From the cell containing the given text, extract its center point as [x, y] coordinate. 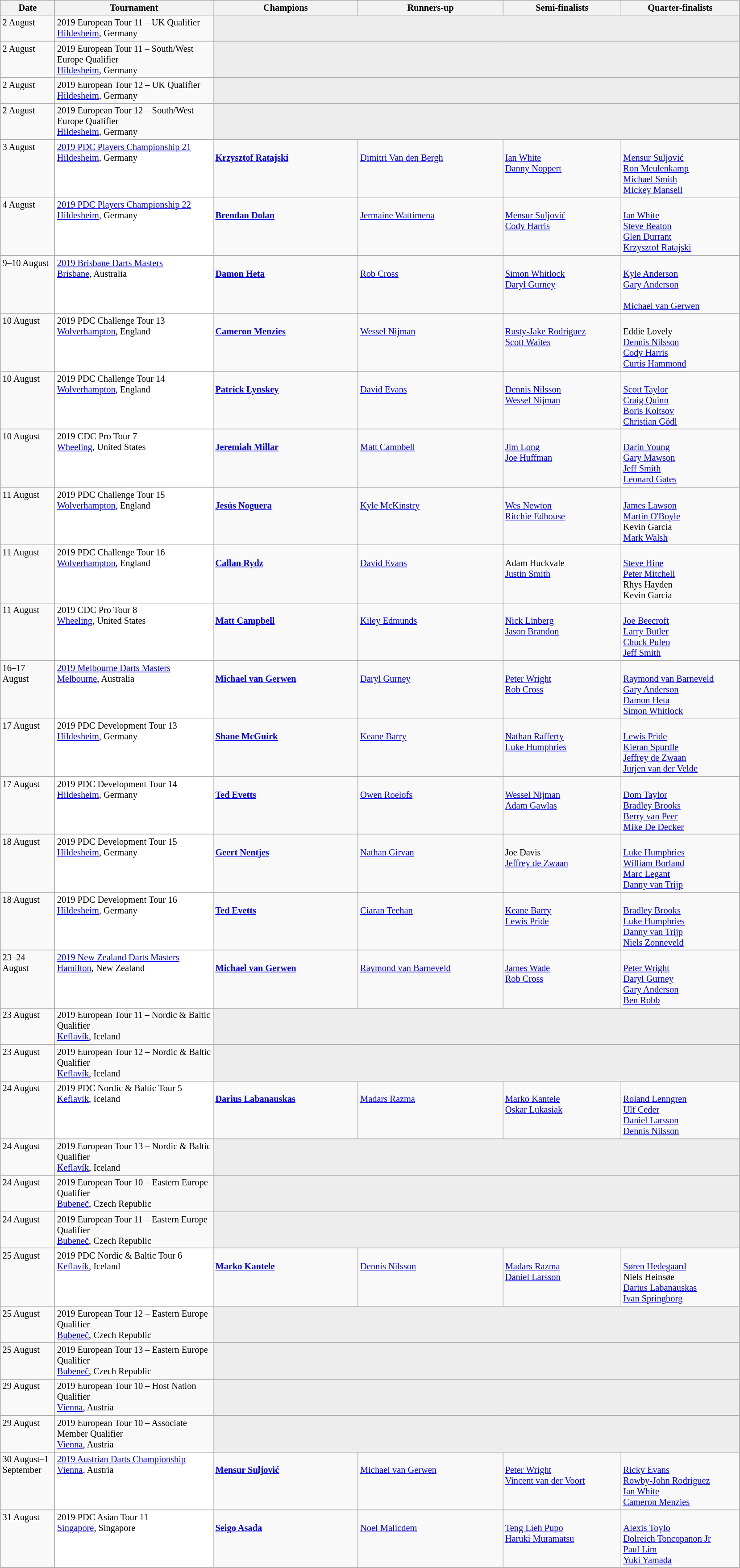
Raymond van Barneveld [430, 979]
Ian White Steve Beaton Glen Durrant Krzysztof Ratajski [680, 226]
30 August–1 September [28, 1481]
2019 CDC Pro Tour 7Wheeling, United States [134, 458]
2019 Austrian Darts ChampionshipVienna, Austria [134, 1481]
James Lawson Martin O'Boyle Kevin Garcia Mark Walsh [680, 516]
Teng Lieh Pupo Haruki Muramatsu [562, 1539]
2019 European Tour 13 – Nordic & Baltic Qualifier Keflavík, Iceland [134, 1157]
Keane Barry [430, 747]
2019 European Tour 12 – Eastern Europe Qualifier Bubeneč, Czech Republic [134, 1324]
2019 PDC Challenge Tour 16Wolverhampton, England [134, 574]
Mensur Suljović Cody Harris [562, 226]
James Wade Rob Cross [562, 979]
Rusty-Jake Rodriguez Scott Waites [562, 342]
Callan Rydz [286, 574]
2019 Brisbane Darts MastersBrisbane, Australia [134, 284]
Lewis Pride Kieran Spurdle Jeffrey de Zwaan Jurjen van der Velde [680, 747]
Joe Beecroft Larry Butler Chuck Puleo Jeff Smith [680, 632]
2019 European Tour 10 – Host Nation Qualifier Vienna, Austria [134, 1397]
2019 PDC Development Tour 15Hildesheim, Germany [134, 863]
Kyle McKinstry [430, 516]
Daryl Gurney [430, 690]
Dimitri Van den Bergh [430, 169]
Dom Taylor Bradley Brooks Berry van Peer Mike De Decker [680, 805]
Mensur Suljović Ron Meulenkamp Michael Smith Mickey Mansell [680, 169]
Kiley Edmunds [430, 632]
Date [28, 8]
Dennis Nilsson Wessel Nijman [562, 400]
Søren Hedegaard Niels Heinsøe Darius Labanauskas Ivan Springborg [680, 1277]
Quarter-finalists [680, 8]
Jim Long Joe Huffman [562, 458]
Scott Taylor Craig Quinn Boris Koltsov Christian Gödl [680, 400]
Wessel Nijman Adam Gawlas [562, 805]
Steve Hine Peter Mitchell Rhys Hayden Kevin Garcia [680, 574]
2019 PDC Development Tour 13Hildesheim, Germany [134, 747]
Luke Humphries William Borland Marc Legant Danny van Trijp [680, 863]
Simon Whitlock Daryl Gurney [562, 284]
Rob Cross [430, 284]
Jermaine Wattimena [430, 226]
2019 PDC Players Championship 22Hildesheim, Germany [134, 226]
2019 European Tour 10 – Eastern Europe Qualifier Bubeneč, Czech Republic [134, 1193]
Nathan Girvan [430, 863]
Darius Labanauskas [286, 1110]
4 August [28, 226]
Semi-finalists [562, 8]
2019 PDC Development Tour 16Hildesheim, Germany [134, 921]
Wessel Nijman [430, 342]
2019 PDC Nordic & Baltic Tour 5Keflavík, Iceland [134, 1110]
Brendan Dolan [286, 226]
Adam Huckvale Justin Smith [562, 574]
2019 Melbourne Darts MastersMelbourne, Australia [134, 690]
Owen Roelofs [430, 805]
Tournament [134, 8]
2019 PDC Challenge Tour 14Wolverhampton, England [134, 400]
3 August [28, 169]
Cameron Menzies [286, 342]
Patrick Lynskey [286, 400]
Mensur Suljović [286, 1481]
2019 CDC Pro Tour 8Wheeling, United States [134, 632]
2019 PDC Challenge Tour 13Wolverhampton, England [134, 342]
Madars Razma [430, 1110]
Joe Davis Jeffrey de Zwaan [562, 863]
Dennis Nilsson [430, 1277]
2019 PDC Nordic & Baltic Tour 6Keflavík, Iceland [134, 1277]
Raymond van Barneveld Gary Anderson Damon Heta Simon Whitlock [680, 690]
2019 European Tour 11 – South/West Europe Qualifier Hildesheim, Germany [134, 59]
2019 PDC Asian Tour 11Singapore, Singapore [134, 1539]
Geert Nentjes [286, 863]
16–17 August [28, 690]
Ian White Danny Noppert [562, 169]
2019 PDC Development Tour 14Hildesheim, Germany [134, 805]
2019 European Tour 12 – South/West Europe Qualifier Hildesheim, Germany [134, 121]
2019 PDC Challenge Tour 15Wolverhampton, England [134, 516]
Peter Wright Daryl Gurney Gary Anderson Ben Robb [680, 979]
2019 European Tour 12 – UK Qualifier Hildesheim, Germany [134, 90]
2019 European Tour 13 – Eastern Europe Qualifier Bubeneč, Czech Republic [134, 1361]
Ciaran Teehan [430, 921]
Noel Malicdem [430, 1539]
Madars Razma Daniel Larsson [562, 1277]
Marko Kantele [286, 1277]
Runners-up [430, 8]
Peter Wright Rob Cross [562, 690]
Eddie Lovely Dennis Nilsson Cody Harris Curtis Hammond [680, 342]
31 August [28, 1539]
2019 New Zealand Darts MastersHamilton, New Zealand [134, 979]
Marko Kantele Oskar Lukasiak [562, 1110]
9–10 August [28, 284]
Darin Young Gary Mawson Jeff Smith Leonard Gates [680, 458]
Keane Barry Lewis Pride [562, 921]
Peter Wright Vincent van der Voort [562, 1481]
Alexis Toylo Dolreich Toncopanon Jr Paul Lim Yuki Yamada [680, 1539]
Kyle Anderson Gary Anderson Michael van Gerwen [680, 284]
23–24 August [28, 979]
Seigo Asada [286, 1539]
2019 European Tour 10 – Associate Member Qualifier Vienna, Austria [134, 1434]
Bradley Brooks Luke Humphries Danny van Trijp Niels Zonneveld [680, 921]
2019 European Tour 12 – Nordic & Baltic Qualifier Keflavík, Iceland [134, 1063]
Ricky Evans Rowby-John Rodriguez Ian White Cameron Menzies [680, 1481]
2019 European Tour 11 – Nordic & Baltic Qualifier Keflavík, Iceland [134, 1026]
2019 PDC Players Championship 21Hildesheim, Germany [134, 169]
Damon Heta [286, 284]
Shane McGuirk [286, 747]
Nathan Rafferty Luke Humphries [562, 747]
Wes Newton Ritchie Edhouse [562, 516]
Jesús Noguera [286, 516]
2019 European Tour 11 – Eastern Europe Qualifier Bubeneč, Czech Republic [134, 1230]
Jeremiah Millar [286, 458]
2019 European Tour 11 – UK Qualifier Hildesheim, Germany [134, 28]
Nick Linberg Jason Brandon [562, 632]
Champions [286, 8]
Roland Lenngren Ulf Ceder Daniel Larsson Dennis Nilsson [680, 1110]
Krzysztof Ratajski [286, 169]
